Scan for the cell matching the given text and deliver its [X, Y] coordinate at center. 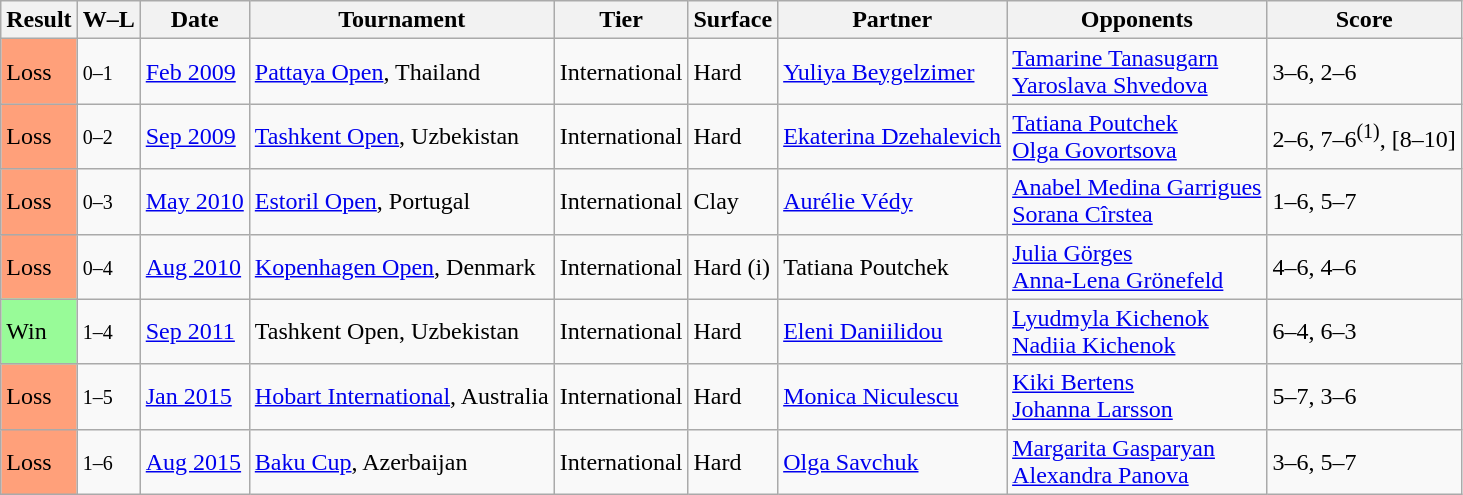
Eleni Daniilidou [892, 332]
Julia Görges Anna-Lena Grönefeld [1137, 266]
W–L [108, 20]
Lyudmyla Kichenok Nadiia Kichenok [1137, 332]
1–5 [108, 396]
Tournament [402, 20]
Anabel Medina Garrigues Sorana Cîrstea [1137, 202]
0–4 [108, 266]
Aug 2010 [194, 266]
May 2010 [194, 202]
Tatiana Poutchek [892, 266]
Margarita Gasparyan Alexandra Panova [1137, 462]
2–6, 7–6(1), [8–10] [1364, 136]
0–2 [108, 136]
0–3 [108, 202]
1–6 [108, 462]
Monica Niculescu [892, 396]
3–6, 5–7 [1364, 462]
Partner [892, 20]
Baku Cup, Azerbaijan [402, 462]
Hard (i) [733, 266]
Hobart International, Australia [402, 396]
5–7, 3–6 [1364, 396]
Tatiana Poutchek Olga Govortsova [1137, 136]
Tamarine Tanasugarn Yaroslava Shvedova [1137, 72]
3–6, 2–6 [1364, 72]
Score [1364, 20]
Jan 2015 [194, 396]
Date [194, 20]
Kopenhagen Open, Denmark [402, 266]
Ekaterina Dzehalevich [892, 136]
Feb 2009 [194, 72]
Tier [621, 20]
1–6, 5–7 [1364, 202]
Opponents [1137, 20]
Estoril Open, Portugal [402, 202]
Clay [733, 202]
Sep 2011 [194, 332]
Pattaya Open, Thailand [402, 72]
0–1 [108, 72]
Win [39, 332]
Result [39, 20]
4–6, 4–6 [1364, 266]
Surface [733, 20]
Yuliya Beygelzimer [892, 72]
Aurélie Védy [892, 202]
6–4, 6–3 [1364, 332]
Kiki Bertens Johanna Larsson [1137, 396]
Aug 2015 [194, 462]
1–4 [108, 332]
Sep 2009 [194, 136]
Olga Savchuk [892, 462]
